Extract the (x, y) coordinate from the center of the cell holding the provided text.  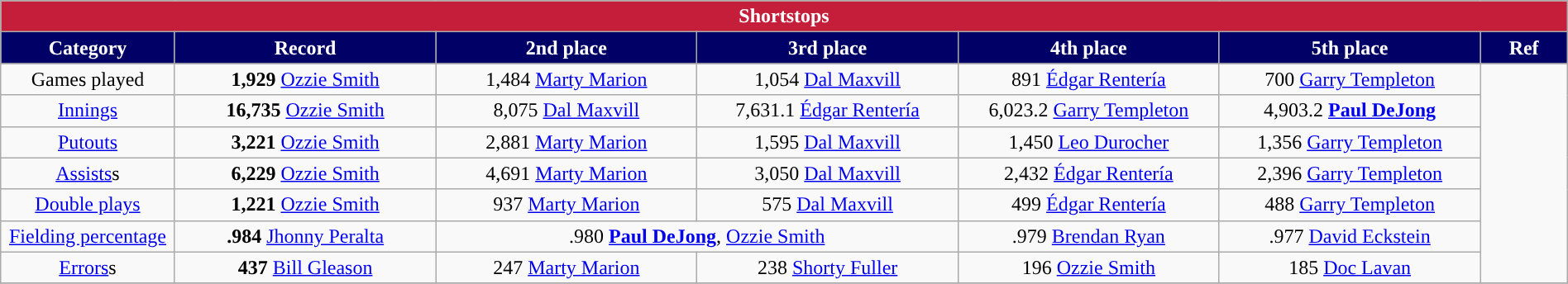
1,221 Ozzie Smith (305, 205)
4,903.2 Paul DeJong (1350, 111)
.984 Jhonny Peralta (305, 236)
499 Édgar Rentería (1088, 205)
437 Bill Gleason (305, 267)
Fielding percentage (88, 236)
Category (88, 48)
2,881 Marty Marion (566, 142)
Record (305, 48)
1,054 Dal Maxvill (828, 79)
Double plays (88, 205)
3,050 Dal Maxvill (828, 173)
3,221 Ozzie Smith (305, 142)
Assistss (88, 173)
Ref (1523, 48)
Innings (88, 111)
891 Édgar Rentería (1088, 79)
Shortstops (784, 17)
Putouts (88, 142)
Errorss (88, 267)
247 Marty Marion (566, 267)
.980 Paul DeJong, Ozzie Smith (697, 236)
1,929 Ozzie Smith (305, 79)
.977 David Eckstein (1350, 236)
16,735 Ozzie Smith (305, 111)
3rd place (828, 48)
4,691 Marty Marion (566, 173)
5th place (1350, 48)
.979 Brendan Ryan (1088, 236)
1,450 Leo Durocher (1088, 142)
6,023.2 Garry Templeton (1088, 111)
6,229 Ozzie Smith (305, 173)
1,595 Dal Maxvill (828, 142)
2,432 Édgar Rentería (1088, 173)
575 Dal Maxvill (828, 205)
1,356 Garry Templeton (1350, 142)
488 Garry Templeton (1350, 205)
1,484 Marty Marion (566, 79)
8,075 Dal Maxvill (566, 111)
7,631.1 Édgar Rentería (828, 111)
700 Garry Templeton (1350, 79)
2,396 Garry Templeton (1350, 173)
185 Doc Lavan (1350, 267)
238 Shorty Fuller (828, 267)
Games played (88, 79)
2nd place (566, 48)
196 Ozzie Smith (1088, 267)
4th place (1088, 48)
937 Marty Marion (566, 205)
